Provide the (x, y) coordinate of the cell's center where the given text is located.  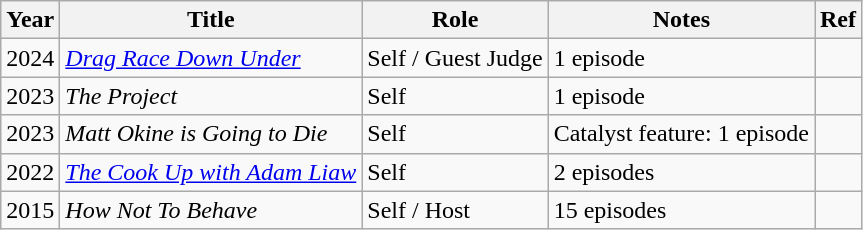
The Cook Up with Adam Liaw (211, 172)
Self / Host (455, 210)
Matt Okine is Going to Die (211, 134)
Catalyst feature: 1 episode (681, 134)
Role (455, 20)
Notes (681, 20)
Self / Guest Judge (455, 58)
15 episodes (681, 210)
2015 (30, 210)
Ref (838, 20)
2024 (30, 58)
Drag Race Down Under (211, 58)
Year (30, 20)
2022 (30, 172)
How Not To Behave (211, 210)
The Project (211, 96)
Title (211, 20)
2 episodes (681, 172)
